Detect which cell encompasses the target text, then output its [X, Y] center coordinate. 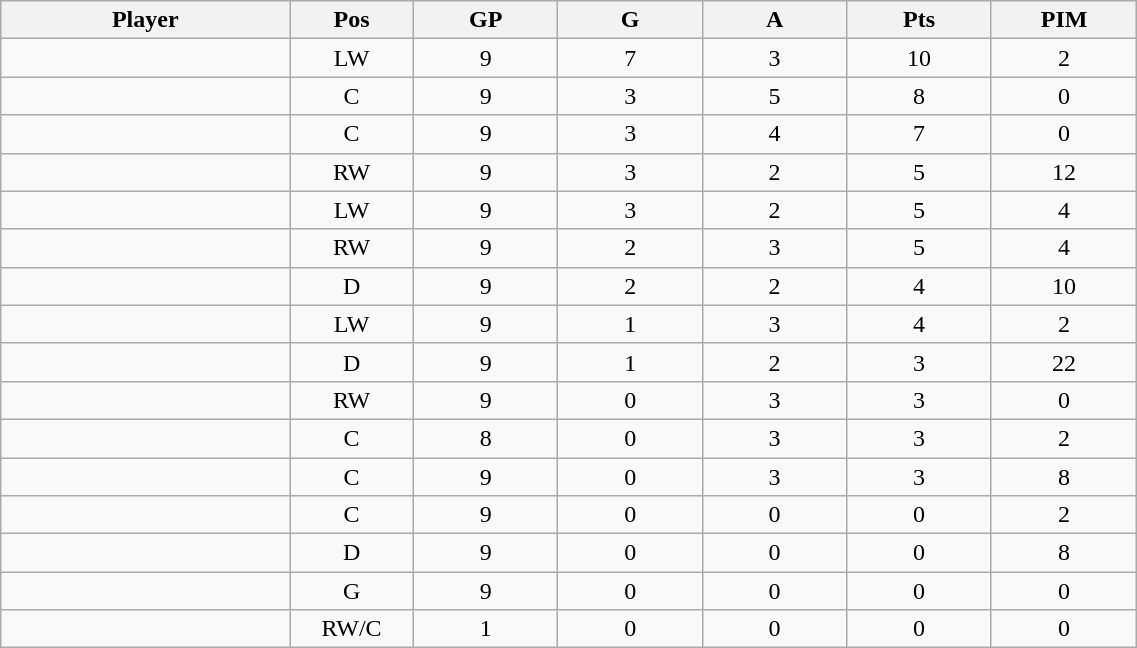
RW/C [352, 629]
12 [1064, 172]
Pos [352, 20]
Player [146, 20]
A [774, 20]
PIM [1064, 20]
GP [485, 20]
Pts [919, 20]
22 [1064, 362]
